Return the [x, y] coordinate for the center point of the cell that contains the specified text.  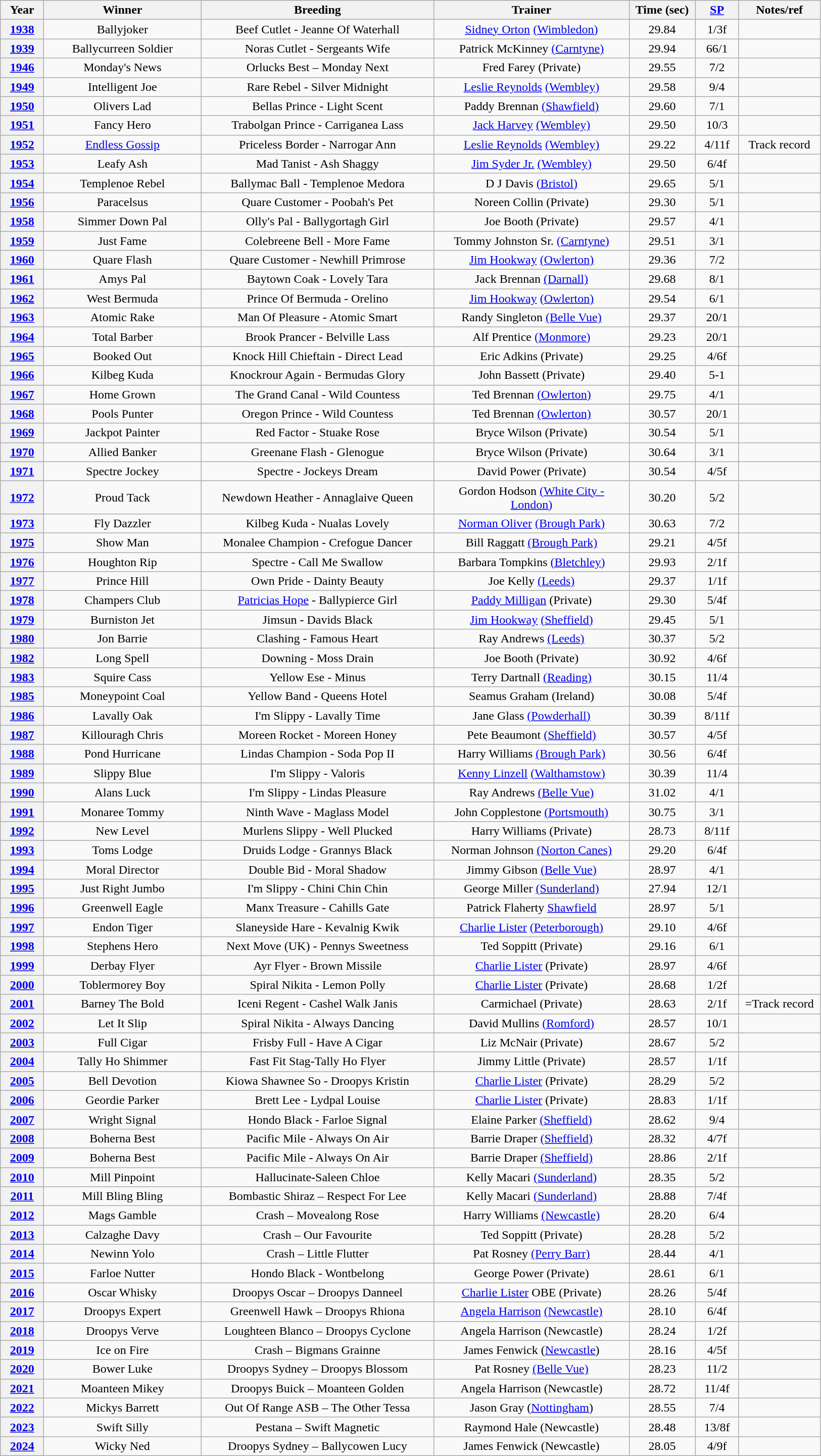
4/7f [717, 1138]
12/1 [717, 889]
31.02 [662, 792]
Just Right Jumbo [122, 889]
Let It Slip [122, 1023]
30.63 [662, 523]
1959 [22, 241]
Kenny Linzell (Walthamstow) [532, 773]
29.36 [662, 260]
2011 [22, 1196]
Bombastic Shiraz – Respect For Lee [317, 1196]
Pat Rosney (Perry Barr) [532, 1254]
29.57 [662, 221]
Alans Luck [122, 792]
1962 [22, 298]
29.93 [662, 562]
Calzaghe Davy [122, 1235]
Farloe Nutter [122, 1273]
Just Fame [122, 241]
2023 [22, 1427]
Kilbeg Kuda [122, 375]
Spiral Nikita - Always Dancing [317, 1023]
Charlie Lister OBE (Private) [532, 1292]
30.37 [662, 639]
Jimmy Little (Private) [532, 1062]
Charlie Lister (Peterborough) [532, 927]
Olly's Pal - Ballygortagh Girl [317, 221]
Bill Raggatt (Brough Park) [532, 542]
Newinn Yolo [122, 1254]
Out Of Range ASB – The Other Tessa [317, 1408]
Orlucks Best – Monday Next [317, 68]
Raymond Hale (Newcastle) [532, 1427]
Toms Lodge [122, 850]
29.22 [662, 144]
2010 [22, 1177]
30.64 [662, 452]
Joe Kelly (Leeds) [532, 581]
Monalee Champion - Crefogue Dancer [317, 542]
Amys Pal [122, 279]
1970 [22, 452]
Pat Rosney (Belle Vue) [532, 1369]
Terry Dartnall (Reading) [532, 677]
George Miller (Sunderland) [532, 889]
Time (sec) [662, 10]
Yellow Ese - Minus [317, 677]
Quare Flash [122, 260]
Pete Beaumont (Sheffield) [532, 735]
30.08 [662, 696]
Colebreene Bell - More Fame [317, 241]
Killouragh Chris [122, 735]
Templenoe Rebel [122, 183]
1988 [22, 754]
Jane Glass (Powderhall) [532, 716]
Ballycurreen Soldier [122, 48]
Allied Banker [122, 452]
Slippy Blue [122, 773]
Intelligent Joe [122, 87]
1989 [22, 773]
28.61 [662, 1273]
1992 [22, 831]
Harry Williams (Newcastle) [532, 1216]
29.55 [662, 68]
Crash – Movealong Rose [317, 1216]
Harry Williams (Brough Park) [532, 754]
1952 [22, 144]
Trainer [532, 10]
2004 [22, 1062]
Patrick Flaherty Shawfield [532, 908]
Pond Hurricane [122, 754]
Seamus Graham (Ireland) [532, 696]
Fancy Hero [122, 125]
The Grand Canal - Wild Countess [317, 394]
Clashing - Famous Heart [317, 639]
28.68 [662, 985]
28.32 [662, 1138]
Home Grown [122, 394]
1977 [22, 581]
1960 [22, 260]
Droopys Sydney – Droopys Blossom [317, 1369]
2000 [22, 985]
2002 [22, 1023]
29.84 [662, 29]
Pools Punter [122, 414]
Mill Bling Bling [122, 1196]
10/3 [717, 125]
Tally Ho Shimmer [122, 1062]
28.83 [662, 1100]
1985 [22, 696]
Spectre - Jockeys Dream [317, 471]
Moral Director [122, 869]
New Level [122, 831]
1997 [22, 927]
29.54 [662, 298]
Squire Cass [122, 677]
Noreen Collin (Private) [532, 202]
11/2 [717, 1369]
Winner [122, 10]
Swift Silly [122, 1427]
Man Of Pleasure - Atomic Smart [317, 318]
5-1 [717, 375]
Notes/ref [779, 10]
4/9f [717, 1446]
13/8f [717, 1427]
28.73 [662, 831]
Red Factor - Stuake Rose [317, 433]
Sidney Orton (Wimbledon) [532, 29]
29.21 [662, 542]
Jimsun - Davids Black [317, 620]
1986 [22, 716]
Paddy Milligan (Private) [532, 600]
1953 [22, 164]
Toblermorey Boy [122, 985]
1939 [22, 48]
1995 [22, 889]
Ballyjoker [122, 29]
Moneypoint Coal [122, 696]
Greenwell Hawk – Droopys Rhiona [317, 1312]
John Copplestone (Portsmouth) [532, 812]
2014 [22, 1254]
I'm Slippy - Lavally Time [317, 716]
1980 [22, 639]
66/1 [717, 48]
Quare Customer - Newhill Primrose [317, 260]
1971 [22, 471]
Simmer Down Pal [122, 221]
7/4 [717, 1408]
Monaree Tommy [122, 812]
10/1 [717, 1023]
2017 [22, 1312]
Fast Fit Stag-Tally Ho Flyer [317, 1062]
Lindas Champion - Soda Pop II [317, 754]
Mad Tanist - Ash Shaggy [317, 164]
1972 [22, 497]
Noras Cutlet - Sergeants Wife [317, 48]
1994 [22, 869]
John Bassett (Private) [532, 375]
6/4 [717, 1216]
1950 [22, 106]
Eric Adkins (Private) [532, 356]
Oscar Whisky [122, 1292]
28.24 [662, 1331]
30.20 [662, 497]
28.44 [662, 1254]
11/4f [717, 1388]
Jack Brennan (Darnall) [532, 279]
Ray Andrews (Leeds) [532, 639]
29.10 [662, 927]
7/4f [717, 1196]
Frisby Full - Have A Cigar [317, 1042]
Jason Gray (Nottingham) [532, 1408]
Show Man [122, 542]
Wright Signal [122, 1119]
29.68 [662, 279]
Total Barber [122, 337]
2008 [22, 1138]
Track record [779, 144]
2016 [22, 1292]
Mill Pinpoint [122, 1177]
1987 [22, 735]
Lavally Oak [122, 716]
2024 [22, 1446]
30.56 [662, 754]
29.40 [662, 375]
29.51 [662, 241]
1996 [22, 908]
I'm Slippy - Lindas Pleasure [317, 792]
Knockrour Again - Bermudas Glory [317, 375]
1991 [22, 812]
1978 [22, 600]
Droopys Sydney – Ballycowen Lucy [317, 1446]
28.55 [662, 1408]
Yellow Band - Queens Hotel [317, 696]
Alf Prentice (Monmore) [532, 337]
30.92 [662, 658]
Harry Williams (Private) [532, 831]
Double Bid - Moral Shadow [317, 869]
Droopys Expert [122, 1312]
Oregon Prince - Wild Countess [317, 414]
Bellas Prince - Light Scent [317, 106]
Fred Farey (Private) [532, 68]
1/3f [717, 29]
Fly Dazzler [122, 523]
30.75 [662, 812]
27.94 [662, 889]
Manx Treasure - Cahills Gate [317, 908]
Droopys Verve [122, 1331]
Barbara Tompkins (Bletchley) [532, 562]
Long Spell [122, 658]
Druids Lodge - Grannys Black [317, 850]
Ninth Wave - Maglass Model [317, 812]
1964 [22, 337]
Moanteen Mikey [122, 1388]
Monday's News [122, 68]
28.62 [662, 1119]
Stephens Hero [122, 946]
Endon Tiger [122, 927]
Patrick McKinney (Carntyne) [532, 48]
Brett Lee - Lydpal Louise [317, 1100]
28.48 [662, 1427]
1967 [22, 394]
Hallucinate-Saleen Chloe [317, 1177]
7/1 [717, 106]
Prince Hill [122, 581]
Brook Prancer - Belville Lass [317, 337]
Ray Andrews (Belle Vue) [532, 792]
George Power (Private) [532, 1273]
29.23 [662, 337]
Leafy Ash [122, 164]
2015 [22, 1273]
2005 [22, 1081]
29.65 [662, 183]
29.25 [662, 356]
28.16 [662, 1350]
Downing - Moss Drain [317, 658]
Endless Gossip [122, 144]
1958 [22, 221]
28.23 [662, 1369]
2003 [22, 1042]
1938 [22, 29]
Own Pride - Dainty Beauty [317, 581]
Crash – Our Favourite [317, 1235]
Atomic Rake [122, 318]
Gordon Hodson (White City - London) [532, 497]
I'm Slippy - Chini Chin Chin [317, 889]
Liz McNair (Private) [532, 1042]
Murlens Slippy - Well Plucked [317, 831]
1982 [22, 658]
28.29 [662, 1081]
Newdown Heather - Annaglaive Queen [317, 497]
Slaneyside Hare - Kevalnig Kwik [317, 927]
1956 [22, 202]
Rare Rebel - Silver Midnight [317, 87]
1954 [22, 183]
Knock Hill Chieftain - Direct Lead [317, 356]
SP [717, 10]
28.35 [662, 1177]
Olivers Lad [122, 106]
David Power (Private) [532, 471]
28.20 [662, 1216]
28.88 [662, 1196]
Tommy Johnston Sr. (Carntyne) [532, 241]
29.60 [662, 106]
Jack Harvey (Wembley) [532, 125]
Spectre - Call Me Swallow [317, 562]
1966 [22, 375]
2022 [22, 1408]
2012 [22, 1216]
Kilbeg Kuda - Nualas Lovely [317, 523]
2013 [22, 1235]
2001 [22, 1004]
West Bermuda [122, 298]
2020 [22, 1369]
Bell Devotion [122, 1081]
Elaine Parker (Sheffield) [532, 1119]
1961 [22, 279]
Mags Gamble [122, 1216]
Patricias Hope - Ballypierce Girl [317, 600]
1975 [22, 542]
Ice on Fire [122, 1350]
28.86 [662, 1158]
Droopys Oscar – Droopys Danneel [317, 1292]
Hondo Black - Wontbelong [317, 1273]
Jim Hookway (Sheffield) [532, 620]
1976 [22, 562]
8/1 [717, 279]
1963 [22, 318]
Ayr Flyer - Brown Missile [317, 966]
=Track record [779, 1004]
Jackpot Painter [122, 433]
2021 [22, 1388]
Hondo Black - Farloe Signal [317, 1119]
David Mullins (Romford) [532, 1023]
Spectre Jockey [122, 471]
1951 [22, 125]
Carmichael (Private) [532, 1004]
Beef Cutlet - Jeanne Of Waterhall [317, 29]
Paracelsus [122, 202]
1999 [22, 966]
Randy Singleton (Belle Vue) [532, 318]
Burniston Jet [122, 620]
1968 [22, 414]
Barney The Bold [122, 1004]
Norman Oliver (Brough Park) [532, 523]
29.58 [662, 87]
Wicky Ned [122, 1446]
1949 [22, 87]
Iceni Regent - Cashel Walk Janis [317, 1004]
Quare Customer - Poobah's Pet [317, 202]
1969 [22, 433]
1990 [22, 792]
28.28 [662, 1235]
Jim Syder Jr. (Wembley) [532, 164]
29.16 [662, 946]
Loughteen Blanco – Droopys Cyclone [317, 1331]
1946 [22, 68]
Paddy Brennan (Shawfield) [532, 106]
29.94 [662, 48]
Trabolgan Prince - Carriganea Lass [317, 125]
Next Move (UK) - Pennys Sweetness [317, 946]
Priceless Border - Narrogar Ann [317, 144]
Jimmy Gibson (Belle Vue) [532, 869]
28.63 [662, 1004]
29.20 [662, 850]
Jon Barrie [122, 639]
Greenane Flash - Glenogue [317, 452]
28.72 [662, 1388]
Ballymac Ball - Templenoe Medora [317, 183]
Geordie Parker [122, 1100]
Houghton Rip [122, 562]
1965 [22, 356]
Booked Out [122, 356]
28.67 [662, 1042]
D J Davis (Bristol) [532, 183]
Greenwell Eagle [122, 908]
Spiral Nikita - Lemon Polly [317, 985]
2006 [22, 1100]
Crash – Little Flutter [317, 1254]
4/11f [717, 144]
Derbay Flyer [122, 966]
Crash – Bigmans Grainne [317, 1350]
1983 [22, 677]
Baytown Coak - Lovely Tara [317, 279]
Norman Johnson (Norton Canes) [532, 850]
2007 [22, 1119]
Droopys Buick – Moanteen Golden [317, 1388]
Full Cigar [122, 1042]
Proud Tack [122, 497]
28.05 [662, 1446]
2018 [22, 1331]
2009 [22, 1158]
Kiowa Shawnee So - Droopys Kristin [317, 1081]
1973 [22, 523]
Prince Of Bermuda - Orelino [317, 298]
29.75 [662, 394]
Pestana – Swift Magnetic [317, 1427]
Year [22, 10]
1998 [22, 946]
Bower Luke [122, 1369]
28.10 [662, 1312]
Moreen Rocket - Moreen Honey [317, 735]
Mickys Barrett [122, 1408]
I'm Slippy - Valoris [317, 773]
2019 [22, 1350]
Champers Club [122, 600]
Breeding [317, 10]
1979 [22, 620]
1993 [22, 850]
29.45 [662, 620]
28.26 [662, 1292]
30.15 [662, 677]
